Locate the cell with the specified text and output its [x, y] center coordinate. 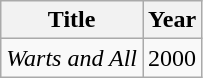
2000 [172, 58]
Title [72, 20]
Year [172, 20]
Warts and All [72, 58]
